Provide the [x, y] coordinate of the cell's center where the given text is located.  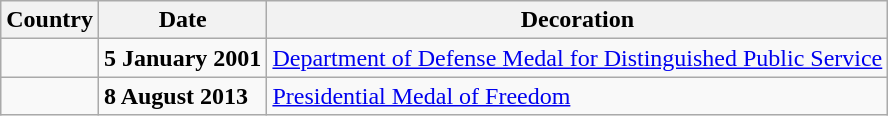
Date [182, 20]
Country [50, 20]
5 January 2001 [182, 58]
Presidential Medal of Freedom [578, 96]
Department of Defense Medal for Distinguished Public Service [578, 58]
Decoration [578, 20]
8 August 2013 [182, 96]
